Scan for the cell matching the given text and deliver its (X, Y) coordinate at center. 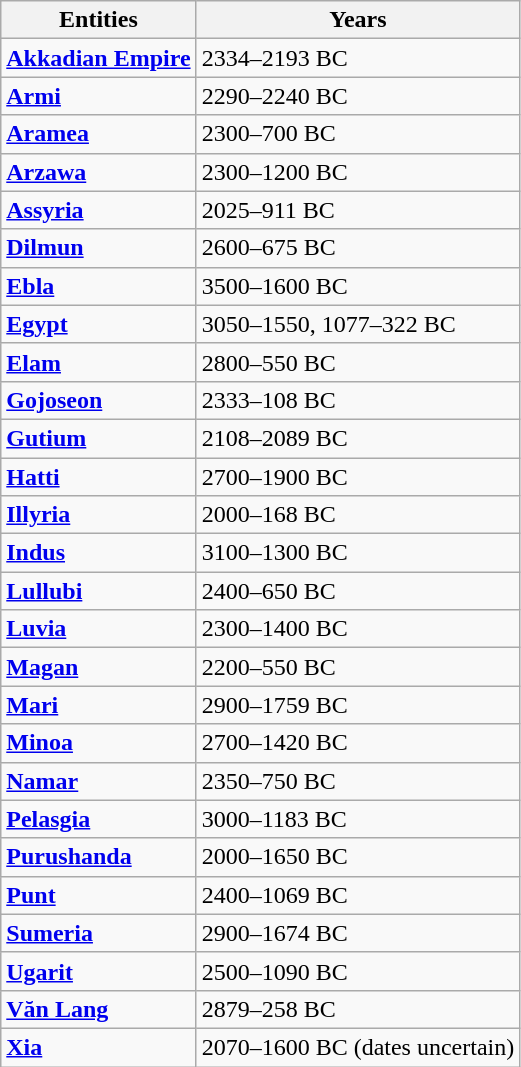
2900–1759 BC (358, 705)
2070–1600 BC (dates uncertain) (358, 1047)
Arzawa (98, 172)
2300–1400 BC (358, 629)
Luvia (98, 629)
2290–2240 BC (358, 96)
2900–1674 BC (358, 933)
Gutium (98, 438)
Assyria (98, 210)
2500–1090 BC (358, 971)
Pelasgia (98, 819)
Egypt (98, 324)
2334–2193 BC (358, 58)
2333–108 BC (358, 400)
Magan (98, 667)
3000–1183 BC (358, 819)
2350–750 BC (358, 781)
2000–1650 BC (358, 857)
Mari (98, 705)
Lullubi (98, 591)
Illyria (98, 515)
2200–550 BC (358, 667)
Punt (98, 895)
Ugarit (98, 971)
Elam (98, 362)
2700–1900 BC (358, 477)
Văn Lang (98, 1009)
2800–550 BC (358, 362)
2400–650 BC (358, 591)
2300–700 BC (358, 134)
Armi (98, 96)
Dilmun (98, 248)
Akkadian Empire (98, 58)
2400–1069 BC (358, 895)
2025–911 BC (358, 210)
Aramea (98, 134)
2879–258 BC (358, 1009)
Namar (98, 781)
3500–1600 BC (358, 286)
3050–1550, 1077–322 BC (358, 324)
Xia (98, 1047)
Hatti (98, 477)
2300–1200 BC (358, 172)
Years (358, 20)
Purushanda (98, 857)
Gojoseon (98, 400)
Minoa (98, 743)
2108–2089 BC (358, 438)
Indus (98, 553)
3100–1300 BC (358, 553)
2700–1420 BC (358, 743)
Ebla (98, 286)
2000–168 BC (358, 515)
Entities (98, 20)
2600–675 BC (358, 248)
Sumeria (98, 933)
